Detect which cell encompasses the target text, then output its (X, Y) center coordinate. 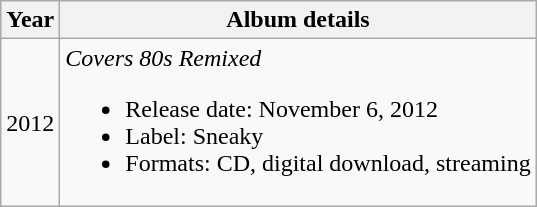
Album details (298, 20)
Covers 80s RemixedRelease date: November 6, 2012Label: SneakyFormats: CD, digital download, streaming (298, 122)
Year (30, 20)
2012 (30, 122)
